Locate the cell with the specified text and output its (X, Y) center coordinate. 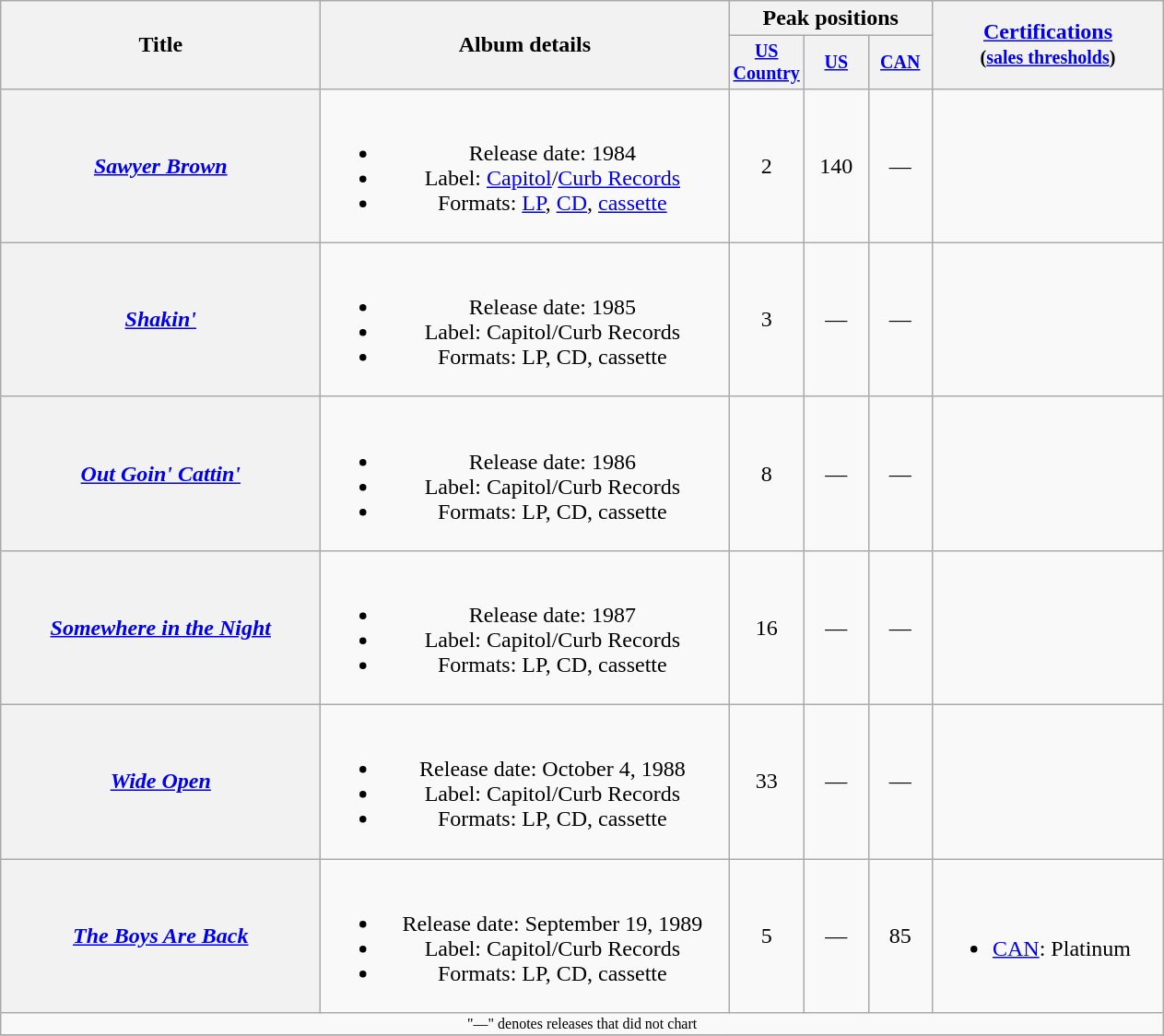
US (837, 63)
85 (899, 936)
"—" denotes releases that did not chart (582, 1024)
Wide Open (160, 782)
16 (767, 627)
CAN (899, 63)
Album details (525, 45)
Release date: 1986Label: Capitol/Curb RecordsFormats: LP, CD, cassette (525, 474)
Release date: 1987Label: Capitol/Curb RecordsFormats: LP, CD, cassette (525, 627)
Certifications(sales thresholds) (1047, 45)
Release date: October 4, 1988Label: Capitol/Curb RecordsFormats: LP, CD, cassette (525, 782)
Sawyer Brown (160, 166)
Title (160, 45)
CAN: Platinum (1047, 936)
Release date: 1985Label: Capitol/Curb RecordsFormats: LP, CD, cassette (525, 319)
Somewhere in the Night (160, 627)
Release date: 1984Label: Capitol/Curb RecordsFormats: LP, CD, cassette (525, 166)
US Country (767, 63)
5 (767, 936)
8 (767, 474)
The Boys Are Back (160, 936)
Shakin' (160, 319)
140 (837, 166)
3 (767, 319)
2 (767, 166)
Out Goin' Cattin' (160, 474)
33 (767, 782)
Release date: September 19, 1989Label: Capitol/Curb RecordsFormats: LP, CD, cassette (525, 936)
Peak positions (831, 18)
